Pinpoint the cell where the given text exists, returning its (x, y) midpoint coordinate. 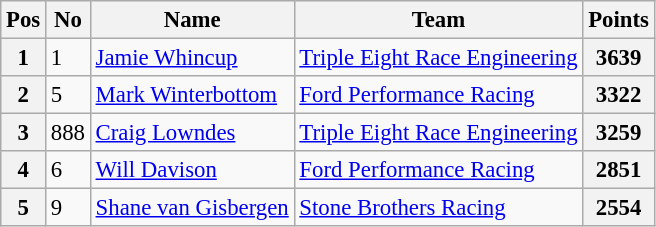
Mark Winterbottom (192, 95)
6 (68, 170)
Shane van Gisbergen (192, 208)
9 (68, 208)
3639 (618, 58)
4 (24, 170)
Jamie Whincup (192, 58)
Pos (24, 20)
2851 (618, 170)
3322 (618, 95)
Name (192, 20)
Craig Lowndes (192, 133)
3 (24, 133)
Team (438, 20)
Points (618, 20)
No (68, 20)
888 (68, 133)
Stone Brothers Racing (438, 208)
3259 (618, 133)
2554 (618, 208)
Will Davison (192, 170)
2 (24, 95)
